Output the [x, y] coordinate of the center of the cell containing the given text.  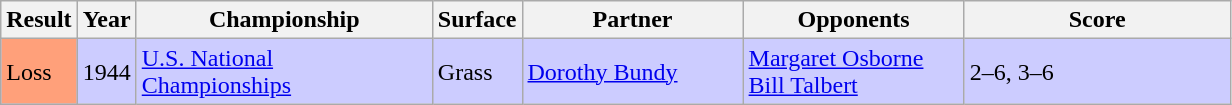
Margaret Osborne Bill Talbert [854, 72]
Loss [39, 72]
2–6, 3–6 [1097, 72]
Year [106, 20]
Surface [477, 20]
Dorothy Bundy [632, 72]
Partner [632, 20]
U.S. National Championships [284, 72]
Grass [477, 72]
Result [39, 20]
1944 [106, 72]
Opponents [854, 20]
Championship [284, 20]
Score [1097, 20]
